Output the (x, y) coordinate of the center of the cell containing the given text.  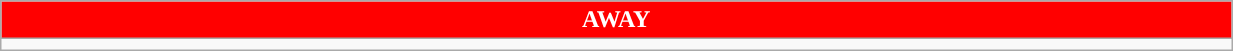
AWAY (616, 20)
